Scan for the cell matching the given text and deliver its (x, y) coordinate at center. 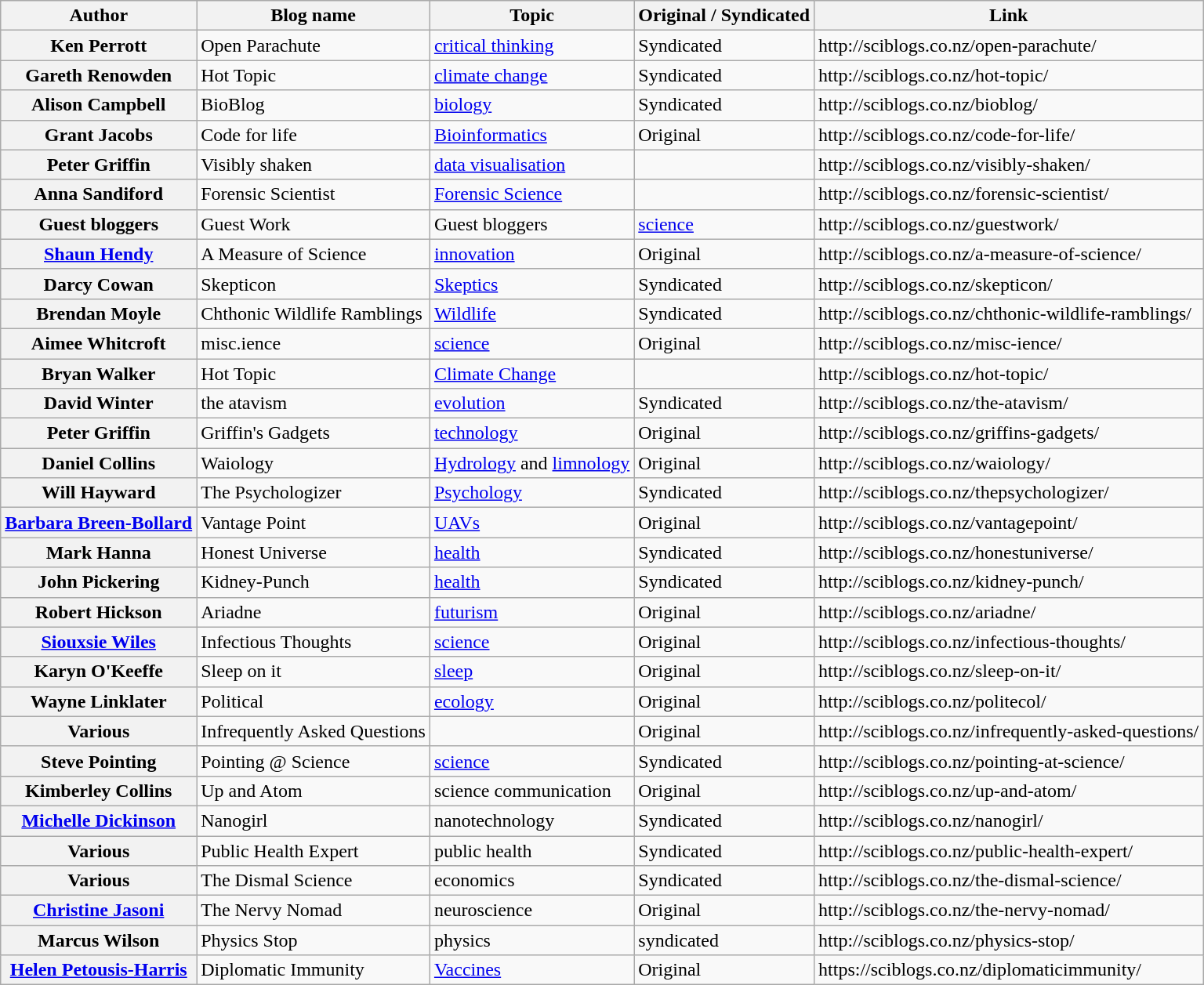
Chthonic Wildlife Ramblings (314, 313)
http://sciblogs.co.nz/up-and-atom/ (1009, 791)
http://sciblogs.co.nz/kidney-punch/ (1009, 582)
Topic (531, 16)
Marcus Wilson (99, 940)
Vantage Point (314, 523)
Sleep on it (314, 672)
http://sciblogs.co.nz/misc-ience/ (1009, 343)
the atavism (314, 404)
Hydrology and limnology (531, 463)
Wayne Linklater (99, 701)
physics (531, 940)
Daniel Collins (99, 463)
Anna Sandiford (99, 194)
nanotechnology (531, 820)
http://sciblogs.co.nz/physics-stop/ (1009, 940)
science communication (531, 791)
Mark Hanna (99, 552)
http://sciblogs.co.nz/guestwork/ (1009, 224)
Karyn O'Keeffe (99, 672)
Shaun Hendy (99, 254)
http://sciblogs.co.nz/code-for-life/ (1009, 135)
syndicated (724, 940)
http://sciblogs.co.nz/honestuniverse/ (1009, 552)
Alison Campbell (99, 105)
Link (1009, 16)
http://sciblogs.co.nz/sleep-on-it/ (1009, 672)
Kidney-Punch (314, 582)
Up and Atom (314, 791)
http://sciblogs.co.nz/the-dismal-science/ (1009, 881)
Physics Stop (314, 940)
http://sciblogs.co.nz/ariadne/ (1009, 612)
BioBlog (314, 105)
Bryan Walker (99, 374)
http://sciblogs.co.nz/chthonic-wildlife-ramblings/ (1009, 313)
http://sciblogs.co.nz/thepsychologizer/ (1009, 493)
Christine Jasoni (99, 911)
UAVs (531, 523)
http://sciblogs.co.nz/infrequently-asked-questions/ (1009, 731)
evolution (531, 404)
Ariadne (314, 612)
http://sciblogs.co.nz/nanogirl/ (1009, 820)
Will Hayward (99, 493)
Skeptics (531, 284)
neuroscience (531, 911)
http://sciblogs.co.nz/griffins-gadgets/ (1009, 433)
Barbara Breen-Bollard (99, 523)
http://sciblogs.co.nz/the-atavism/ (1009, 404)
Blog name (314, 16)
Brendan Moyle (99, 313)
The Nervy Nomad (314, 911)
misc.ience (314, 343)
David Winter (99, 404)
Author (99, 16)
http://sciblogs.co.nz/waiology/ (1009, 463)
The Dismal Science (314, 881)
Darcy Cowan (99, 284)
Skepticon (314, 284)
A Measure of Science (314, 254)
public health (531, 850)
Robert Hickson (99, 612)
Psychology (531, 493)
biology (531, 105)
Gareth Renowden (99, 75)
futurism (531, 612)
http://sciblogs.co.nz/a-measure-of-science/ (1009, 254)
http://sciblogs.co.nz/open-parachute/ (1009, 45)
Forensic Scientist (314, 194)
Diplomatic Immunity (314, 970)
Steve Pointing (99, 761)
The Psychologizer (314, 493)
Climate Change (531, 374)
http://sciblogs.co.nz/skepticon/ (1009, 284)
Forensic Science (531, 194)
Griffin's Gadgets (314, 433)
Open Parachute (314, 45)
http://sciblogs.co.nz/public-health-expert/ (1009, 850)
Nanogirl (314, 820)
Infectious Thoughts (314, 642)
Waiology (314, 463)
ecology (531, 701)
http://sciblogs.co.nz/bioblog/ (1009, 105)
innovation (531, 254)
John Pickering (99, 582)
https://sciblogs.co.nz/diplomaticimmunity/ (1009, 970)
http://sciblogs.co.nz/pointing-at-science/ (1009, 761)
Siouxsie Wiles (99, 642)
http://sciblogs.co.nz/infectious-thoughts/ (1009, 642)
Pointing @ Science (314, 761)
Code for life (314, 135)
Original / Syndicated (724, 16)
http://sciblogs.co.nz/forensic-scientist/ (1009, 194)
Grant Jacobs (99, 135)
Michelle Dickinson (99, 820)
Ken Perrott (99, 45)
http://sciblogs.co.nz/vantagepoint/ (1009, 523)
critical thinking (531, 45)
Public Health Expert (314, 850)
Vaccines (531, 970)
http://sciblogs.co.nz/visibly-shaken/ (1009, 165)
http://sciblogs.co.nz/politecol/ (1009, 701)
Wildlife (531, 313)
Guest Work (314, 224)
data visualisation (531, 165)
Infrequently Asked Questions (314, 731)
Political (314, 701)
Helen Petousis-Harris (99, 970)
Visibly shaken (314, 165)
Bioinformatics (531, 135)
http://sciblogs.co.nz/the-nervy-nomad/ (1009, 911)
technology (531, 433)
Honest Universe (314, 552)
sleep (531, 672)
climate change (531, 75)
Kimberley Collins (99, 791)
Aimee Whitcroft (99, 343)
economics (531, 881)
